Find where the given text appears and provide that cell's center as (x, y) coordinate. 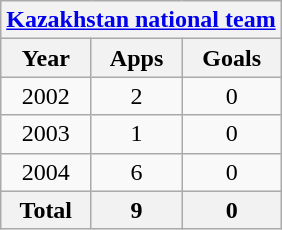
Total (46, 210)
Apps (136, 58)
6 (136, 172)
1 (136, 134)
Kazakhstan national team (141, 20)
2003 (46, 134)
2002 (46, 96)
Goals (232, 58)
9 (136, 210)
2 (136, 96)
Year (46, 58)
2004 (46, 172)
